Extract the (x, y) coordinate from the center of the cell holding the provided text.  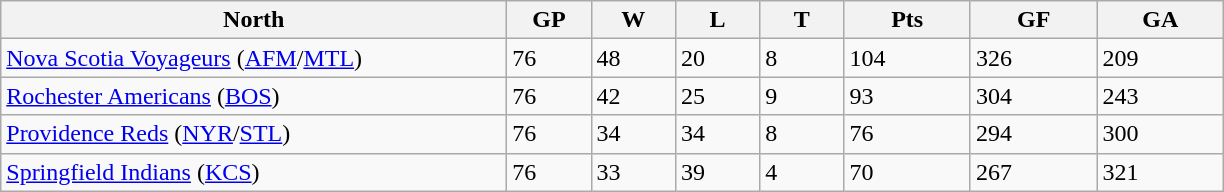
33 (633, 172)
9 (802, 96)
304 (1033, 96)
GP (549, 20)
GA (1160, 20)
4 (802, 172)
267 (1033, 172)
North (254, 20)
104 (907, 58)
20 (717, 58)
42 (633, 96)
Pts (907, 20)
Nova Scotia Voyageurs (AFM/MTL) (254, 58)
25 (717, 96)
321 (1160, 172)
39 (717, 172)
T (802, 20)
243 (1160, 96)
48 (633, 58)
294 (1033, 134)
Springfield Indians (KCS) (254, 172)
GF (1033, 20)
93 (907, 96)
70 (907, 172)
W (633, 20)
Providence Reds (NYR/STL) (254, 134)
326 (1033, 58)
Rochester Americans (BOS) (254, 96)
209 (1160, 58)
L (717, 20)
300 (1160, 134)
